From the cell containing the given text, extract its center point as (x, y) coordinate. 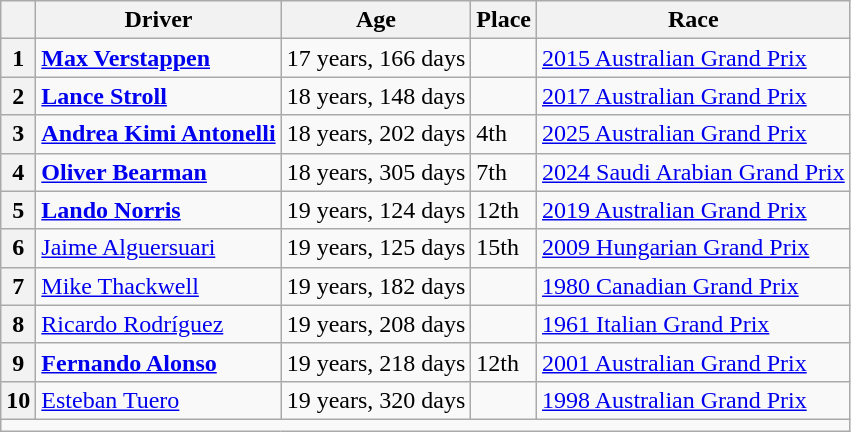
18 years, 305 days (376, 172)
19 years, 208 days (376, 324)
Oliver Bearman (158, 172)
19 years, 320 days (376, 400)
Age (376, 20)
18 years, 148 days (376, 96)
2001 Australian Grand Prix (694, 362)
2019 Australian Grand Prix (694, 210)
Place (504, 20)
1998 Australian Grand Prix (694, 400)
6 (18, 248)
9 (18, 362)
2025 Australian Grand Prix (694, 134)
4th (504, 134)
19 years, 125 days (376, 248)
18 years, 202 days (376, 134)
4 (18, 172)
Driver (158, 20)
3 (18, 134)
1 (18, 58)
19 years, 218 days (376, 362)
1980 Canadian Grand Prix (694, 286)
2017 Australian Grand Prix (694, 96)
7 (18, 286)
8 (18, 324)
2024 Saudi Arabian Grand Prix (694, 172)
Max Verstappen (158, 58)
Lando Norris (158, 210)
1961 Italian Grand Prix (694, 324)
Jaime Alguersuari (158, 248)
19 years, 124 days (376, 210)
2015 Australian Grand Prix (694, 58)
Mike Thackwell (158, 286)
Lance Stroll (158, 96)
Race (694, 20)
15th (504, 248)
Andrea Kimi Antonelli (158, 134)
Ricardo Rodríguez (158, 324)
2 (18, 96)
Fernando Alonso (158, 362)
19 years, 182 days (376, 286)
10 (18, 400)
2009 Hungarian Grand Prix (694, 248)
Esteban Tuero (158, 400)
5 (18, 210)
7th (504, 172)
17 years, 166 days (376, 58)
